Find where the given text appears and provide that cell's center as (X, Y) coordinate. 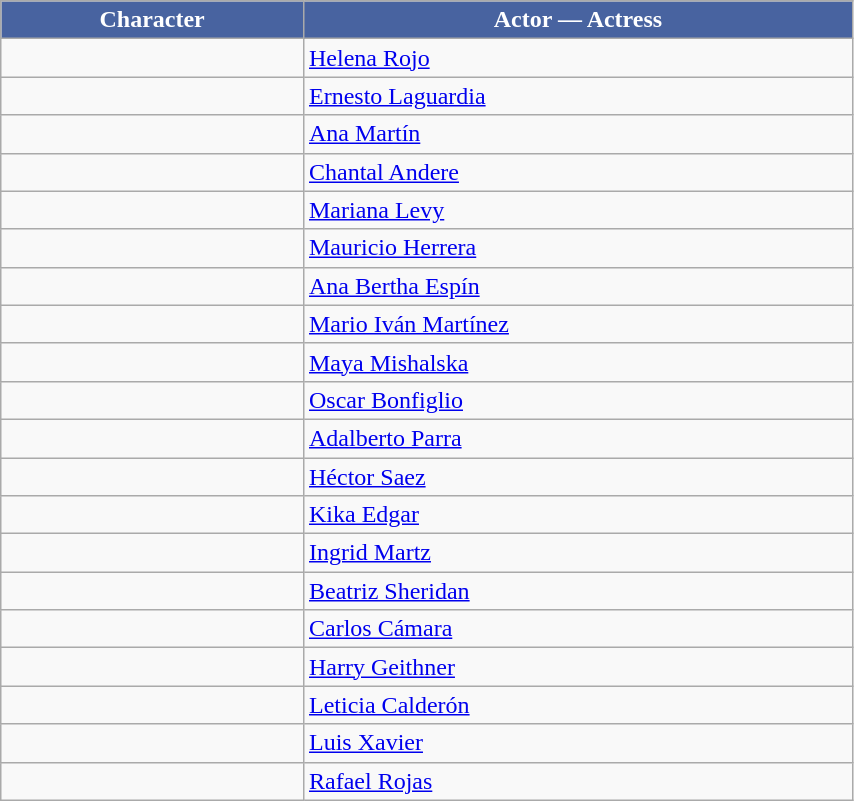
Mariana Levy (578, 210)
Oscar Bonfiglio (578, 400)
Mauricio Herrera (578, 248)
Héctor Saez (578, 477)
Maya Mishalska (578, 362)
Leticia Calderón (578, 705)
Adalberto Parra (578, 438)
Beatriz Sheridan (578, 591)
Ernesto Laguardia (578, 96)
Luis Xavier (578, 743)
Helena Rojo (578, 58)
Chantal Andere (578, 172)
Actor — Actress (578, 20)
Mario Iván Martínez (578, 324)
Ana Bertha Espín (578, 286)
Rafael Rojas (578, 781)
Character (152, 20)
Ana Martín (578, 134)
Carlos Cámara (578, 629)
Ingrid Martz (578, 553)
Harry Geithner (578, 667)
Kika Edgar (578, 515)
